From the cell containing the given text, extract its center point as (x, y) coordinate. 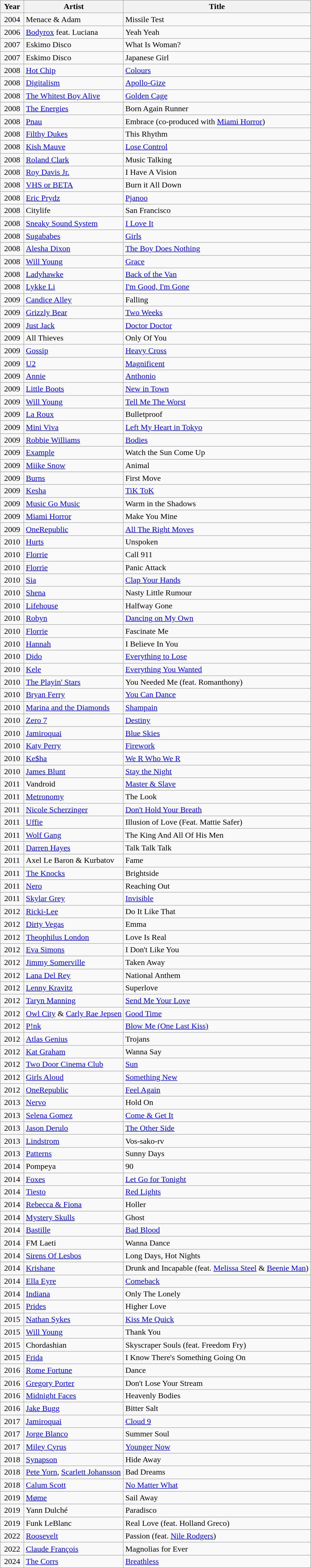
Funk LeBlanc (74, 1523)
Bad Dreams (217, 1472)
Sun (217, 1064)
Stay the Night (217, 771)
Roy Davis Jr. (74, 172)
Love Is Real (217, 937)
The Corrs (74, 1561)
Krishane (74, 1268)
The Other Side (217, 1128)
Patterns (74, 1153)
Theophilus London (74, 937)
Metronomy (74, 797)
Citylife (74, 211)
Wanna Dance (217, 1243)
Ke$ha (74, 758)
Good Time (217, 1014)
The Energies (74, 108)
Tiesto (74, 1192)
Midnight Faces (74, 1396)
Marina and the Diamonds (74, 707)
Comeback (217, 1281)
Bulletproof (217, 415)
Mini Viva (74, 427)
Eva Simons (74, 950)
Dance (217, 1370)
Kat Graham (74, 1052)
Something New (217, 1077)
Summer Soul (217, 1434)
Hurts (74, 542)
Taryn Manning (74, 1001)
Lykke Li (74, 287)
I Have A Vision (217, 172)
Brightside (217, 873)
Rome Fortune (74, 1370)
Ella Eyre (74, 1281)
The Playin' Stars (74, 682)
Pompeya (74, 1166)
La Roux (74, 415)
The King And All Of His Men (217, 835)
Jimmy Somerville (74, 962)
Skylar Grey (74, 899)
Paradisco (217, 1510)
The Boy Does Nothing (217, 249)
Wanna Say (217, 1052)
Nasty Little Rumour (217, 593)
Tell Me The Worst (217, 402)
Breathless (217, 1561)
New in Town (217, 389)
Frida (74, 1357)
Taken Away (217, 962)
Miami Horror (74, 516)
Panic Attack (217, 568)
Thank You (217, 1332)
FM Laeti (74, 1243)
Uffie (74, 822)
Eric Prydz (74, 198)
2006 (12, 32)
Candice Alley (74, 300)
All Thieves (74, 338)
TiK ToK (217, 491)
Higher Love (217, 1306)
Feel Again (217, 1090)
Born Again Runner (217, 108)
Nero (74, 886)
Don't Lose Your Stream (217, 1383)
Fascinate Me (217, 631)
Missile Test (217, 19)
Animal (217, 465)
Digitalism (74, 83)
Year (12, 7)
Real Love (feat. Holland Greco) (217, 1523)
Music Talking (217, 160)
Lose Control (217, 147)
Synapson (74, 1460)
Embrace (co-produced with Miami Horror) (217, 121)
Pete Yorn, Scarlett Johansson (74, 1472)
Only Of You (217, 338)
Alesha Dixon (74, 249)
Shena (74, 593)
I Know There's Something Going On (217, 1357)
Robbie Williams (74, 440)
Roland Clark (74, 160)
Vandroid (74, 784)
Two Door Cinema Club (74, 1064)
Warm in the Shadows (217, 504)
Japanese Girl (217, 58)
Bodyrox feat. Luciana (74, 32)
Superlove (217, 988)
I Don't Like You (217, 950)
Don't Hold Your Breath (217, 810)
Hold On (217, 1103)
Bodies (217, 440)
Do It Like That (217, 911)
Come & Get It (217, 1115)
Reaching Out (217, 886)
Skyscraper Souls (feat. Freedom Fry) (217, 1345)
Filthy Dukes (74, 134)
Kiss Me Quick (217, 1319)
Younger Now (217, 1447)
Zero 7 (74, 720)
Ladyhawke (74, 274)
Blue Skies (217, 733)
Let Go for Tonight (217, 1179)
You Needed Me (feat. Romanthony) (217, 682)
Fame (217, 861)
2004 (12, 19)
Left My Heart in Tokyo (217, 427)
Calum Scott (74, 1485)
Cloud 9 (217, 1421)
The Knocks (74, 873)
Atlas Genius (74, 1039)
Ghost (217, 1217)
Darren Hayes (74, 848)
Katy Perry (74, 746)
Sirens Of Lesbos (74, 1256)
Nicole Scherzinger (74, 810)
Make You Mine (217, 516)
Girls (217, 236)
Jake Bugg (74, 1409)
Møme (74, 1498)
Heavy Cross (217, 351)
Emma (217, 924)
2024 (12, 1561)
Hide Away (217, 1460)
What Is Woman? (217, 45)
Chordashian (74, 1345)
Claude François (74, 1549)
Kesha (74, 491)
Only The Lonely (217, 1294)
Sunny Days (217, 1153)
Artist (74, 7)
Magnificent (217, 363)
Nervo (74, 1103)
Yeah Yeah (217, 32)
Jason Derulo (74, 1128)
Red Lights (217, 1192)
I'm Good, I'm Gone (217, 287)
Mystery Skulls (74, 1217)
Call 911 (217, 554)
Colours (217, 70)
P!nk (74, 1026)
Passion (feat. Nile Rodgers) (217, 1536)
Anthonio (217, 376)
Sugababes (74, 236)
Little Boots (74, 389)
James Blunt (74, 771)
Dido (74, 657)
Send Me Your Love (217, 1001)
Yann Dulché (74, 1510)
Burns (74, 478)
The Look (217, 797)
All The Right Moves (217, 529)
Blow Me (One Last Kiss) (217, 1026)
Gregory Porter (74, 1383)
You Can Dance (217, 695)
Pnau (74, 121)
Gossip (74, 351)
Bitter Salt (217, 1409)
Holler (217, 1205)
Apollo-Gize (217, 83)
Golden Cage (217, 96)
Foxes (74, 1179)
Ricki-Lee (74, 911)
Vos-sako-rv (217, 1141)
Just Jack (74, 325)
Wolf Gang (74, 835)
Watch the Sun Come Up (217, 453)
U2 (74, 363)
Bastille (74, 1230)
I Love It (217, 223)
The Whitest Boy Alive (74, 96)
Owl City & Carly Rae Jepsen (74, 1014)
This Rhythm (217, 134)
Menace & Adam (74, 19)
San Francisco (217, 211)
Halfway Gone (217, 606)
Kele (74, 669)
Prides (74, 1306)
Lana Del Rey (74, 975)
Burn it All Down (217, 185)
Firework (217, 746)
90 (217, 1166)
Indiana (74, 1294)
First Move (217, 478)
Dirty Vegas (74, 924)
Magnolias for Ever (217, 1549)
Miike Snow (74, 465)
Master & Slave (217, 784)
Axel Le Baron & Kurbatov (74, 861)
Robyn (74, 618)
Dancing on My Own (217, 618)
Heavenly Bodies (217, 1396)
Bad Blood (217, 1230)
Clap Your Hands (217, 580)
Example (74, 453)
Trojans (217, 1039)
Doctor Doctor (217, 325)
Music Go Music (74, 504)
Sneaky Sound System (74, 223)
Illusion of Love (Feat. Mattie Safer) (217, 822)
I Believe In You (217, 644)
Rebecca & Fiona (74, 1205)
Kish Mauve (74, 147)
Lifehouse (74, 606)
Nathan Sykes (74, 1319)
Back of the Van (217, 274)
Everything You Wanted (217, 669)
Roosevelt (74, 1536)
Girls Aloud (74, 1077)
Destiny (217, 720)
Lindstrom (74, 1141)
Two Weeks (217, 312)
Grizzly Bear (74, 312)
Jorge Blanco (74, 1434)
Sail Away (217, 1498)
VHS or BETA (74, 185)
Long Days, Hot Nights (217, 1256)
Falling (217, 300)
No Matter What (217, 1485)
Shampain (217, 707)
Lenny Kravitz (74, 988)
Hot Chip (74, 70)
Miley Cyrus (74, 1447)
Unspoken (217, 542)
Pjanoo (217, 198)
Bryan Ferry (74, 695)
Drunk and Incapable (feat. Melissa Steel & Beenie Man) (217, 1268)
National Anthem (217, 975)
Title (217, 7)
Selena Gomez (74, 1115)
Invisible (217, 899)
Talk Talk Talk (217, 848)
Annie (74, 376)
Everything to Lose (217, 657)
Grace (217, 262)
Sia (74, 580)
We R Who We R (217, 758)
Hannah (74, 644)
